Identify which cell holds the provided text, then report its (X, Y) central coordinate. 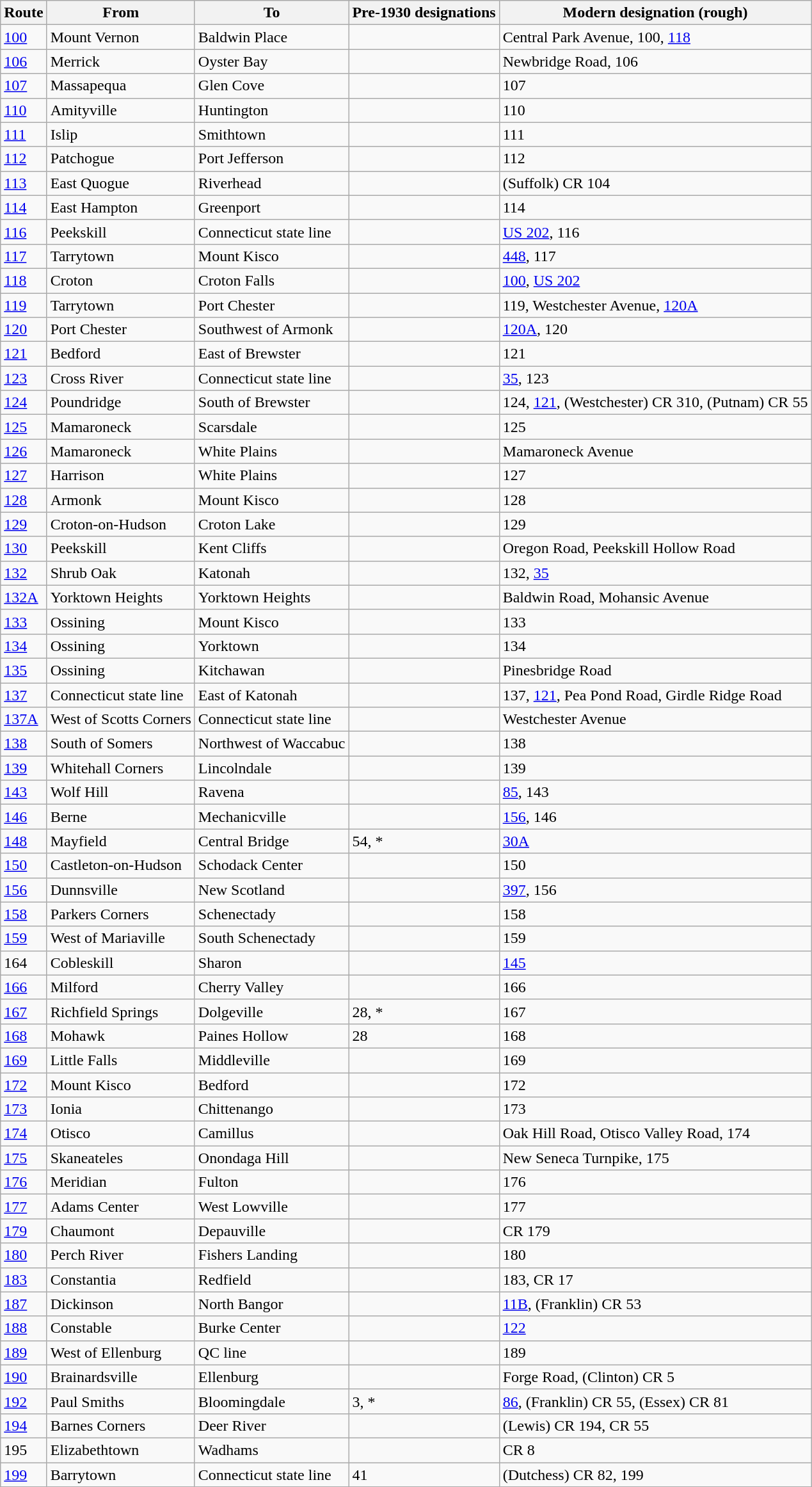
Whitehall Corners (120, 768)
199 (24, 1474)
132, 35 (655, 573)
Forge Road, (Clinton) CR 5 (655, 1377)
164 (24, 963)
Smithtown (271, 134)
Brainardsville (120, 1377)
Elizabethtown (120, 1450)
397, 156 (655, 890)
North Bangor (271, 1304)
Amityville (120, 110)
30A (655, 841)
Richfield Springs (120, 1011)
West of Mariaville (120, 938)
120A, 120 (655, 330)
3, * (424, 1401)
Mechanicville (271, 817)
Mohawk (120, 1036)
28 (424, 1036)
192 (24, 1401)
Harrison (120, 476)
122 (655, 1328)
120 (24, 330)
143 (24, 792)
85, 143 (655, 792)
174 (24, 1134)
123 (24, 378)
113 (24, 183)
US 202, 116 (655, 232)
Greenport (271, 207)
Deer River (271, 1426)
126 (24, 451)
Kitchawan (271, 670)
Burke Center (271, 1328)
Armonk (120, 500)
175 (24, 1158)
South of Somers (120, 744)
100, US 202 (655, 280)
Meridian (120, 1182)
South Schenectady (271, 938)
Sharon (271, 963)
179 (24, 1231)
West of Ellenburg (120, 1353)
Patchogue (120, 159)
Ravena (271, 792)
28, * (424, 1011)
To (271, 13)
Bloomingdale (271, 1401)
118 (24, 280)
Katonah (271, 573)
Paul Smiths (120, 1401)
Mayfield (120, 841)
Milford (120, 987)
Skaneateles (120, 1158)
From (120, 13)
Constantia (120, 1280)
Kent Cliffs (271, 549)
Islip (120, 134)
Massapequa (120, 86)
(Suffolk) CR 104 (655, 183)
East of Brewster (271, 354)
100 (24, 37)
Westchester Avenue (655, 719)
35, 123 (655, 378)
137 (24, 695)
Mount Vernon (120, 37)
Croton Falls (271, 280)
117 (24, 256)
Adams Center (120, 1207)
Croton (120, 280)
(Dutchess) CR 82, 199 (655, 1474)
Cherry Valley (271, 987)
Glen Cove (271, 86)
Central Bridge (271, 841)
156 (24, 890)
East of Katonah (271, 695)
Depauville (271, 1231)
New Scotland (271, 890)
Dunnsville (120, 890)
New Seneca Turnpike, 175 (655, 1158)
Chaumont (120, 1231)
448, 117 (655, 256)
Central Park Avenue, 100, 118 (655, 37)
Oyster Bay (271, 61)
116 (24, 232)
Redfield (271, 1280)
Northwest of Waccabuc (271, 744)
119 (24, 305)
East Hampton (120, 207)
190 (24, 1377)
Route (24, 13)
132 (24, 573)
119, Westchester Avenue, 120A (655, 305)
Dickinson (120, 1304)
Wolf Hill (120, 792)
Riverhead (271, 183)
194 (24, 1426)
Baldwin Road, Mohansic Avenue (655, 597)
124 (24, 403)
130 (24, 549)
Paines Hollow (271, 1036)
Fulton (271, 1182)
183, CR 17 (655, 1280)
Lincolndale (271, 768)
Merrick (120, 61)
Shrub Oak (120, 573)
Little Falls (120, 1060)
Oak Hill Road, Otisco Valley Road, 174 (655, 1134)
148 (24, 841)
Poundridge (120, 403)
137, 121, Pea Pond Road, Girdle Ridge Road (655, 695)
Croton-on-Hudson (120, 524)
Cross River (120, 378)
41 (424, 1474)
Wadhams (271, 1450)
145 (655, 963)
Yorktown (271, 646)
146 (24, 817)
187 (24, 1304)
Otisco (120, 1134)
Fishers Landing (271, 1255)
Schodack Center (271, 865)
Oregon Road, Peekskill Hollow Road (655, 549)
Camillus (271, 1134)
132A (24, 597)
Pre-1930 designations (424, 13)
137A (24, 719)
Dolgeville (271, 1011)
11B, (Franklin) CR 53 (655, 1304)
Middleville (271, 1060)
135 (24, 670)
East Quogue (120, 183)
Croton Lake (271, 524)
Chittenango (271, 1109)
Perch River (120, 1255)
183 (24, 1280)
Huntington (271, 110)
Castleton-on-Hudson (120, 865)
86, (Franklin) CR 55, (Essex) CR 81 (655, 1401)
124, 121, (Westchester) CR 310, (Putnam) CR 55 (655, 403)
Onondaga Hill (271, 1158)
Port Jefferson (271, 159)
Newbridge Road, 106 (655, 61)
Mamaroneck Avenue (655, 451)
195 (24, 1450)
South of Brewster (271, 403)
QC line (271, 1353)
Ellenburg (271, 1377)
Parkers Corners (120, 914)
Cobleskill (120, 963)
Berne (120, 817)
Ionia (120, 1109)
Scarsdale (271, 427)
Constable (120, 1328)
CR 179 (655, 1231)
Modern designation (rough) (655, 13)
188 (24, 1328)
106 (24, 61)
Barnes Corners (120, 1426)
Schenectady (271, 914)
156, 146 (655, 817)
West of Scotts Corners (120, 719)
Barrytown (120, 1474)
(Lewis) CR 194, CR 55 (655, 1426)
CR 8 (655, 1450)
Southwest of Armonk (271, 330)
West Lowville (271, 1207)
Pinesbridge Road (655, 670)
54, * (424, 841)
Baldwin Place (271, 37)
